Identify which cell holds the provided text, then report its [x, y] central coordinate. 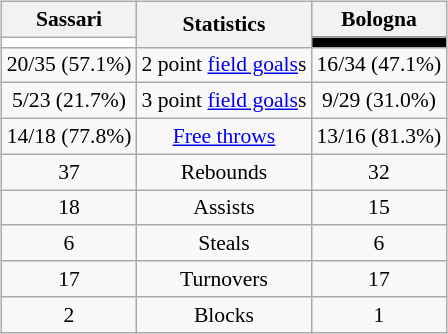
14/18 (77.8%) [70, 136]
Blocks [224, 314]
9/29 (31.0%) [378, 101]
37 [70, 172]
20/35 (57.1%) [70, 65]
16/34 (47.1%) [378, 65]
Assists [224, 208]
Turnovers [224, 279]
Bologna [378, 19]
15 [378, 208]
Statistics [224, 24]
1 [378, 314]
Sassari [70, 19]
2 [70, 314]
32 [378, 172]
18 [70, 208]
13/16 (81.3%) [378, 136]
Free throws [224, 136]
3 point field goalss [224, 101]
5/23 (21.7%) [70, 101]
Steals [224, 243]
Rebounds [224, 172]
2 point field goalss [224, 65]
